Locate the cell with the specified text and output its [X, Y] center coordinate. 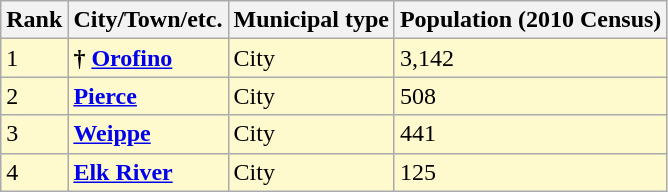
3,142 [530, 58]
† Orofino [148, 58]
1 [34, 58]
Rank [34, 20]
3 [34, 134]
508 [530, 96]
Weippe [148, 134]
441 [530, 134]
Municipal type [311, 20]
Elk River [148, 172]
125 [530, 172]
4 [34, 172]
Pierce [148, 96]
City/Town/etc. [148, 20]
Population (2010 Census) [530, 20]
2 [34, 96]
